Return the [x, y] coordinate for the center point of the cell that contains the specified text.  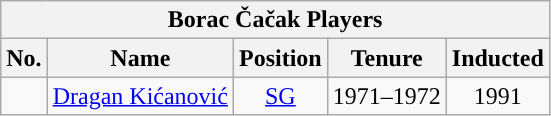
SG [280, 96]
No. [24, 58]
1971–1972 [386, 96]
Dragan Kićanović [140, 96]
Name [140, 58]
Position [280, 58]
Borac Čačak Players [276, 20]
1991 [498, 96]
Tenure [386, 58]
Inducted [498, 58]
